Detect which cell encompasses the target text, then output its (X, Y) center coordinate. 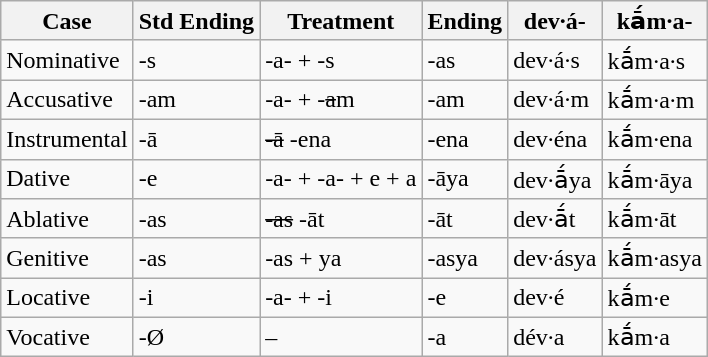
dev·ā́t (555, 219)
– (341, 337)
-a- + -i (341, 298)
-āya (465, 179)
-asya (465, 258)
Ablative (67, 219)
Treatment (341, 21)
-Ø (196, 337)
Ending (465, 21)
-āt (465, 219)
kā́m·a (654, 337)
dev·é (555, 298)
-ā -ena (341, 139)
kā́m·a·s (654, 60)
-a- + -am (341, 100)
dév·a (555, 337)
-ā (196, 139)
kā́m·a·m (654, 100)
dev·ā́ya (555, 179)
Std Ending (196, 21)
dev·á·m (555, 100)
kā́m·ena (654, 139)
dev·ásya (555, 258)
-i (196, 298)
Nominative (67, 60)
Accusative (67, 100)
Vocative (67, 337)
Locative (67, 298)
-as -āt (341, 219)
Case (67, 21)
-a (465, 337)
-s (196, 60)
kā́m·e (654, 298)
kā́m·āya (654, 179)
kā́m·āt (654, 219)
Genitive (67, 258)
dev·éna (555, 139)
Instrumental (67, 139)
kā́m·a- (654, 21)
dev·á·s (555, 60)
Dative (67, 179)
-ena (465, 139)
-a- + -s (341, 60)
-a- + -a- + e + a (341, 179)
dev·á- (555, 21)
-as + ya (341, 258)
kā́m·asya (654, 258)
